For the text-containing cell, return its midpoint in (X, Y) coordinate format. 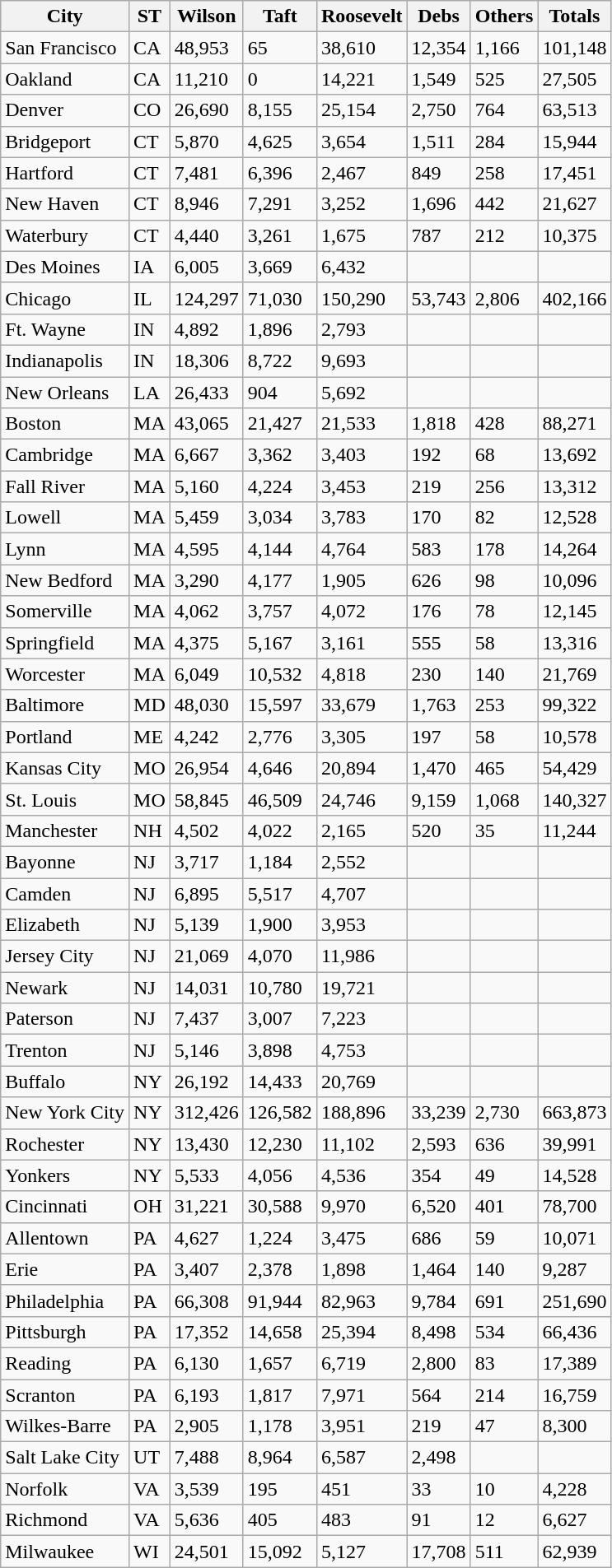
Philadelphia (65, 1300)
4,707 (362, 893)
Springfield (65, 643)
27,505 (575, 79)
12,528 (575, 518)
15,944 (575, 142)
1,178 (280, 1426)
Portland (65, 737)
6,627 (575, 1520)
Indianapolis (65, 361)
4,056 (280, 1175)
21,427 (280, 424)
Scranton (65, 1395)
Allentown (65, 1238)
10,096 (575, 580)
30,588 (280, 1207)
14,433 (280, 1082)
88,271 (575, 424)
8,498 (438, 1332)
48,030 (206, 705)
12 (504, 1520)
New York City (65, 1113)
5,127 (362, 1552)
4,440 (206, 235)
3,453 (362, 486)
6,432 (362, 267)
6,396 (280, 173)
31,221 (206, 1207)
San Francisco (65, 48)
CO (150, 110)
Baltimore (65, 705)
4,177 (280, 580)
6,667 (206, 455)
4,375 (206, 643)
483 (362, 1520)
26,690 (206, 110)
1,763 (438, 705)
Richmond (65, 1520)
53,743 (438, 298)
IA (150, 267)
7,437 (206, 1019)
13,312 (575, 486)
3,290 (206, 580)
583 (438, 549)
66,436 (575, 1332)
New Bedford (65, 580)
525 (504, 79)
6,895 (206, 893)
312,426 (206, 1113)
21,069 (206, 956)
764 (504, 110)
3,161 (362, 643)
4,502 (206, 831)
Reading (65, 1363)
691 (504, 1300)
1,068 (504, 799)
Lynn (65, 549)
192 (438, 455)
Others (504, 16)
284 (504, 142)
405 (280, 1520)
Wilkes-Barre (65, 1426)
2,800 (438, 1363)
3,953 (362, 925)
46,509 (280, 799)
10,071 (575, 1238)
Lowell (65, 518)
71,030 (280, 298)
82 (504, 518)
LA (150, 393)
197 (438, 737)
6,587 (362, 1458)
3,362 (280, 455)
16,759 (575, 1395)
2,498 (438, 1458)
3,403 (362, 455)
1,657 (280, 1363)
14,031 (206, 988)
33,679 (362, 705)
2,593 (438, 1144)
4,595 (206, 549)
24,746 (362, 799)
4,144 (280, 549)
6,719 (362, 1363)
47 (504, 1426)
5,146 (206, 1050)
7,481 (206, 173)
91 (438, 1520)
8,300 (575, 1426)
511 (504, 1552)
10 (504, 1489)
24,501 (206, 1552)
126,582 (280, 1113)
4,625 (280, 142)
124,297 (206, 298)
1,817 (280, 1395)
1,675 (362, 235)
5,139 (206, 925)
Newark (65, 988)
9,970 (362, 1207)
35 (504, 831)
25,394 (362, 1332)
49 (504, 1175)
212 (504, 235)
99,322 (575, 705)
Erie (65, 1269)
5,459 (206, 518)
401 (504, 1207)
0 (280, 79)
9,159 (438, 799)
Denver (65, 110)
3,007 (280, 1019)
Ft. Wayne (65, 329)
Roosevelt (362, 16)
4,224 (280, 486)
33,239 (438, 1113)
Kansas City (65, 768)
2,793 (362, 329)
10,375 (575, 235)
2,467 (362, 173)
NH (150, 831)
20,894 (362, 768)
195 (280, 1489)
5,160 (206, 486)
Taft (280, 16)
1,898 (362, 1269)
1,166 (504, 48)
442 (504, 204)
564 (438, 1395)
Buffalo (65, 1082)
2,730 (504, 1113)
UT (150, 1458)
6,005 (206, 267)
39,991 (575, 1144)
2,776 (280, 737)
Rochester (65, 1144)
59 (504, 1238)
5,870 (206, 142)
150,290 (362, 298)
230 (438, 674)
4,536 (362, 1175)
19,721 (362, 988)
Worcester (65, 674)
8,964 (280, 1458)
12,230 (280, 1144)
WI (150, 1552)
7,971 (362, 1395)
Fall River (65, 486)
9,693 (362, 361)
1,696 (438, 204)
1,549 (438, 79)
Oakland (65, 79)
Cincinnati (65, 1207)
3,669 (280, 267)
14,264 (575, 549)
555 (438, 643)
21,627 (575, 204)
904 (280, 393)
626 (438, 580)
1,905 (362, 580)
13,316 (575, 643)
2,165 (362, 831)
2,750 (438, 110)
11,210 (206, 79)
25,154 (362, 110)
5,533 (206, 1175)
Trenton (65, 1050)
4,242 (206, 737)
3,252 (362, 204)
78,700 (575, 1207)
3,305 (362, 737)
3,407 (206, 1269)
4,627 (206, 1238)
78 (504, 612)
3,898 (280, 1050)
7,488 (206, 1458)
3,261 (280, 235)
Hartford (65, 173)
Milwaukee (65, 1552)
787 (438, 235)
38,610 (362, 48)
MD (150, 705)
534 (504, 1332)
4,818 (362, 674)
IL (150, 298)
14,221 (362, 79)
15,597 (280, 705)
1,818 (438, 424)
4,072 (362, 612)
4,228 (575, 1489)
402,166 (575, 298)
11,102 (362, 1144)
12,145 (575, 612)
5,692 (362, 393)
8,155 (280, 110)
465 (504, 768)
5,167 (280, 643)
17,708 (438, 1552)
6,049 (206, 674)
17,451 (575, 173)
Boston (65, 424)
Des Moines (65, 267)
3,783 (362, 518)
12,354 (438, 48)
17,389 (575, 1363)
Camden (65, 893)
6,193 (206, 1395)
21,533 (362, 424)
686 (438, 1238)
Manchester (65, 831)
48,953 (206, 48)
OH (150, 1207)
4,764 (362, 549)
256 (504, 486)
451 (362, 1489)
10,578 (575, 737)
33 (438, 1489)
Elizabeth (65, 925)
3,539 (206, 1489)
9,784 (438, 1300)
8,722 (280, 361)
4,062 (206, 612)
7,291 (280, 204)
9,287 (575, 1269)
3,717 (206, 862)
City (65, 16)
ME (150, 737)
Bridgeport (65, 142)
Debs (438, 16)
91,944 (280, 1300)
354 (438, 1175)
Waterbury (65, 235)
5,636 (206, 1520)
258 (504, 173)
663,873 (575, 1113)
6,520 (438, 1207)
14,658 (280, 1332)
4,753 (362, 1050)
520 (438, 831)
1,900 (280, 925)
21,769 (575, 674)
Bayonne (65, 862)
178 (504, 549)
11,244 (575, 831)
Pittsburgh (65, 1332)
68 (504, 455)
140,327 (575, 799)
83 (504, 1363)
Norfolk (65, 1489)
6,130 (206, 1363)
188,896 (362, 1113)
Chicago (65, 298)
10,532 (280, 674)
66,308 (206, 1300)
214 (504, 1395)
253 (504, 705)
14,528 (575, 1175)
15,092 (280, 1552)
New Orleans (65, 393)
4,070 (280, 956)
1,184 (280, 862)
4,022 (280, 831)
1,511 (438, 142)
ST (150, 16)
26,954 (206, 768)
63,513 (575, 110)
251,690 (575, 1300)
11,986 (362, 956)
Paterson (65, 1019)
43,065 (206, 424)
Salt Lake City (65, 1458)
170 (438, 518)
82,963 (362, 1300)
8,946 (206, 204)
428 (504, 424)
3,757 (280, 612)
3,654 (362, 142)
18,306 (206, 361)
20,769 (362, 1082)
4,646 (280, 768)
26,192 (206, 1082)
Wilson (206, 16)
3,034 (280, 518)
58,845 (206, 799)
13,692 (575, 455)
1,896 (280, 329)
New Haven (65, 204)
98 (504, 580)
1,464 (438, 1269)
10,780 (280, 988)
2,806 (504, 298)
7,223 (362, 1019)
101,148 (575, 48)
4,892 (206, 329)
2,905 (206, 1426)
54,429 (575, 768)
636 (504, 1144)
13,430 (206, 1144)
Jersey City (65, 956)
Cambridge (65, 455)
St. Louis (65, 799)
Yonkers (65, 1175)
1,470 (438, 768)
65 (280, 48)
1,224 (280, 1238)
849 (438, 173)
62,939 (575, 1552)
2,552 (362, 862)
17,352 (206, 1332)
2,378 (280, 1269)
3,951 (362, 1426)
3,475 (362, 1238)
Totals (575, 16)
Somerville (65, 612)
5,517 (280, 893)
26,433 (206, 393)
176 (438, 612)
